Locate the cell with the specified text and output its (x, y) center coordinate. 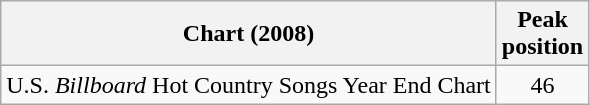
Peakposition (542, 34)
46 (542, 85)
Chart (2008) (249, 34)
U.S. Billboard Hot Country Songs Year End Chart (249, 85)
